Provide the [x, y] coordinate of the cell's center where the given text is located.  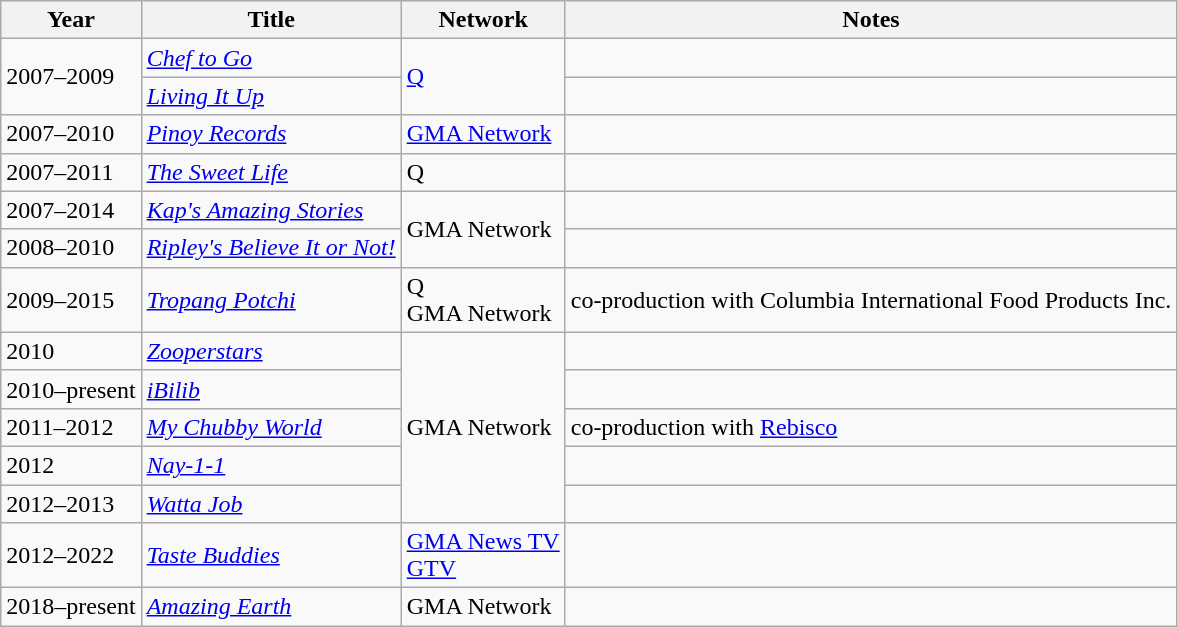
Living It Up [271, 96]
2011–2012 [71, 427]
Year [71, 20]
2009–2015 [71, 300]
2007–2011 [71, 172]
Network [483, 20]
2012 [71, 465]
Nay-1-1 [271, 465]
Notes [871, 20]
2010 [71, 351]
2012–2022 [71, 556]
Tropang Potchi [271, 300]
Taste Buddies [271, 556]
Zooperstars [271, 351]
QGMA Network [483, 300]
Kap's Amazing Stories [271, 210]
2010–present [71, 389]
Chef to Go [271, 58]
2012–2013 [71, 503]
Amazing Earth [271, 607]
My Chubby World [271, 427]
Watta Job [271, 503]
Ripley's Believe It or Not! [271, 248]
2008–2010 [71, 248]
Pinoy Records [271, 134]
2018–present [71, 607]
2007–2009 [71, 77]
2007–2010 [71, 134]
iBilib [271, 389]
2007–2014 [71, 210]
co-production with Rebisco [871, 427]
GMA News TVGTV [483, 556]
Title [271, 20]
The Sweet Life [271, 172]
co-production with Columbia International Food Products Inc. [871, 300]
